Provide the [X, Y] coordinate of the cell's center where the given text is located.  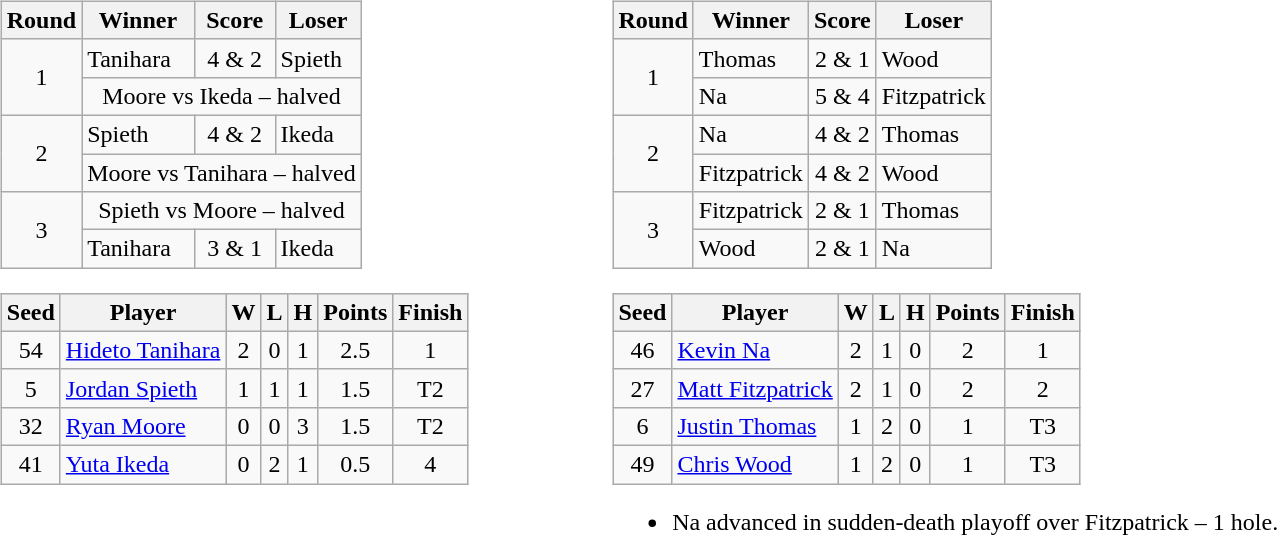
Spieth vs Moore – halved [222, 211]
Justin Thomas [755, 426]
54 [30, 350]
Moore vs Tanihara – halved [222, 173]
Yuta Ikeda [143, 464]
Kevin Na [755, 350]
2.5 [356, 350]
6 [642, 426]
0.5 [356, 464]
Moore vs Ikeda – halved [222, 96]
Jordan Spieth [143, 388]
Chris Wood [755, 464]
Ryan Moore [143, 426]
32 [30, 426]
46 [642, 350]
Matt Fitzpatrick [755, 388]
4 [430, 464]
Hideto Tanihara [143, 350]
5 [30, 388]
49 [642, 464]
41 [30, 464]
27 [642, 388]
3 & 1 [234, 249]
5 & 4 [842, 96]
